Extract the (X, Y) coordinate from the center of the cell holding the provided text.  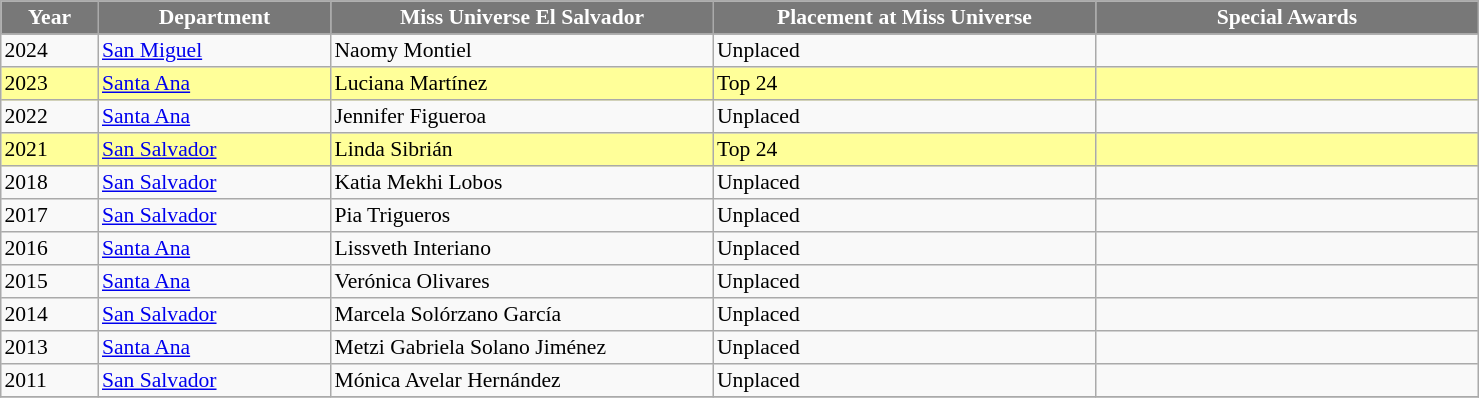
2013 (50, 348)
Mónica Avelar Hernández (522, 380)
Year (50, 18)
2015 (50, 282)
Verónica Olivares (522, 282)
Luciana Martínez (522, 84)
Pia Trigueros (522, 216)
Jennifer Figueroa (522, 116)
2017 (50, 216)
Lissveth Interiano (522, 248)
Linda Sibrián (522, 150)
2018 (50, 182)
2014 (50, 314)
2024 (50, 50)
Marcela Solórzano García (522, 314)
Placement at Miss Universe (904, 18)
2023 (50, 84)
Department (214, 18)
2011 (50, 380)
Naomy Montiel (522, 50)
Metzi Gabriela Solano Jiménez (522, 348)
2022 (50, 116)
2021 (50, 150)
San Miguel (214, 50)
2016 (50, 248)
Special Awards (1287, 18)
Katia Mekhi Lobos (522, 182)
Miss Universe El Salvador (522, 18)
